Scan for the cell matching the given text and deliver its [x, y] coordinate at center. 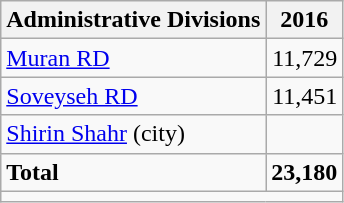
Total [134, 172]
Shirin Shahr (city) [134, 134]
2016 [304, 20]
Soveyseh RD [134, 96]
23,180 [304, 172]
Muran RD [134, 58]
11,451 [304, 96]
11,729 [304, 58]
Administrative Divisions [134, 20]
